Provide the (x, y) coordinate of the cell's center where the given text is located.  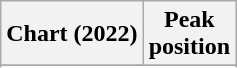
Chart (2022) (72, 34)
Peakposition (189, 34)
